Detect which cell encompasses the target text, then output its (x, y) center coordinate. 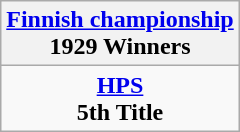
Finnish championship1929 Winners (120, 34)
HPS5th Title (120, 98)
